For the text-containing cell, return its midpoint in [x, y] coordinate format. 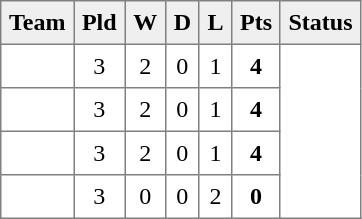
D [182, 23]
Pts [256, 23]
Pld [100, 23]
L [216, 23]
Team [38, 23]
W [145, 23]
Status [320, 23]
